Determine the [X, Y] coordinate at the center of the cell enclosing the given text.  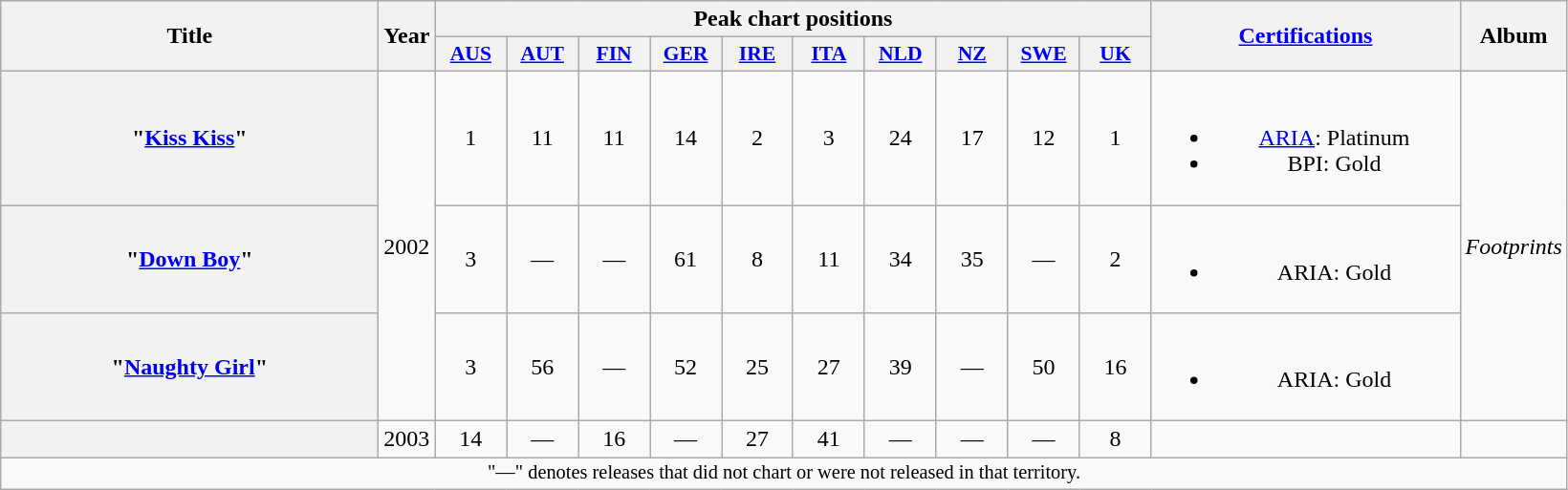
ITA [828, 54]
FIN [614, 54]
"Down Boy" [189, 258]
"—" denotes releases that did not chart or were not released in that territory. [784, 474]
39 [901, 367]
IRE [757, 54]
17 [971, 138]
Certifications [1306, 36]
Footprints [1514, 245]
12 [1044, 138]
41 [828, 439]
AUT [543, 54]
NZ [971, 54]
2002 [407, 245]
UK [1115, 54]
Peak chart positions [794, 19]
ARIA: PlatinumBPI: Gold [1306, 138]
25 [757, 367]
AUS [470, 54]
56 [543, 367]
Title [189, 36]
2003 [407, 439]
NLD [901, 54]
Year [407, 36]
Album [1514, 36]
"Kiss Kiss" [189, 138]
35 [971, 258]
GER [686, 54]
"Naughty Girl" [189, 367]
52 [686, 367]
SWE [1044, 54]
34 [901, 258]
50 [1044, 367]
61 [686, 258]
24 [901, 138]
